Extract the (X, Y) coordinate from the center of the cell holding the provided text.  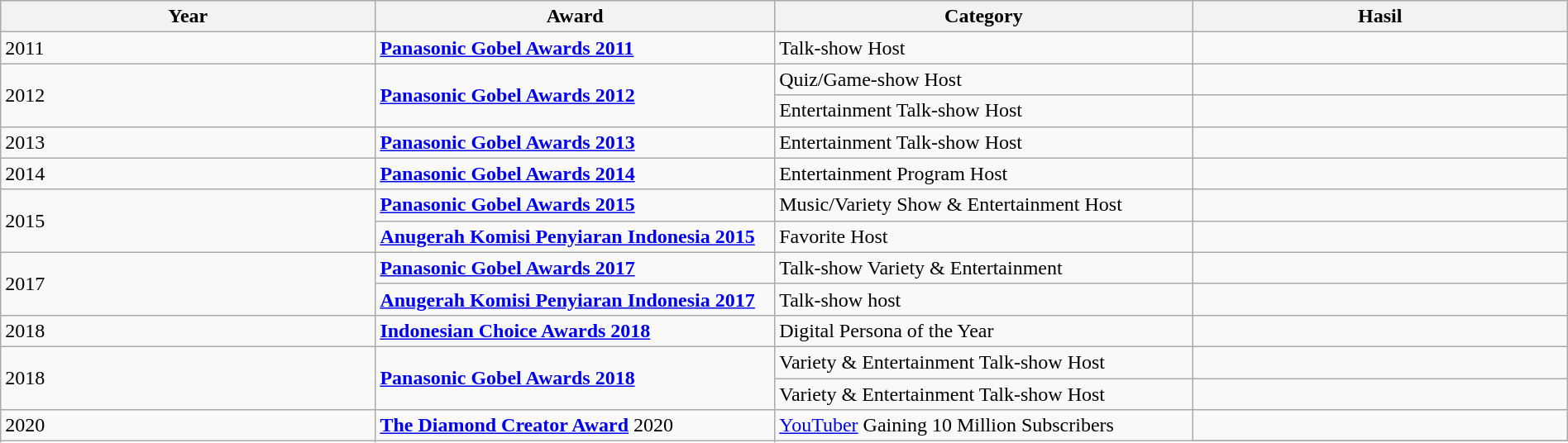
2014 (189, 174)
2011 (189, 48)
Talk-show Host (984, 48)
Indonesian Choice Awards 2018 (576, 331)
Quiz/Game-show Host (984, 79)
Anugerah Komisi Penyiaran Indonesia 2015 (576, 236)
Award (576, 17)
Panasonic Gobel Awards 2012 (576, 95)
Panasonic Gobel Awards 2015 (576, 205)
2020 (189, 426)
2013 (189, 142)
2015 (189, 221)
Panasonic Gobel Awards 2018 (576, 378)
Panasonic Gobel Awards 2011 (576, 48)
Music/Variety Show & Entertainment Host (984, 205)
The Diamond Creator Award 2020 (576, 426)
Talk-show Variety & Entertainment (984, 268)
Digital Persona of the Year (984, 331)
Panasonic Gobel Awards 2013 (576, 142)
Panasonic Gobel Awards 2014 (576, 174)
Entertainment Program Host (984, 174)
Panasonic Gobel Awards 2017 (576, 268)
2012 (189, 95)
Anugerah Komisi Penyiaran Indonesia 2017 (576, 299)
Favorite Host (984, 236)
Category (984, 17)
Talk-show host (984, 299)
YouTuber Gaining 10 Million Subscribers (984, 426)
Year (189, 17)
Hasil (1379, 17)
2017 (189, 283)
